Pinpoint the cell where the given text exists, returning its (x, y) midpoint coordinate. 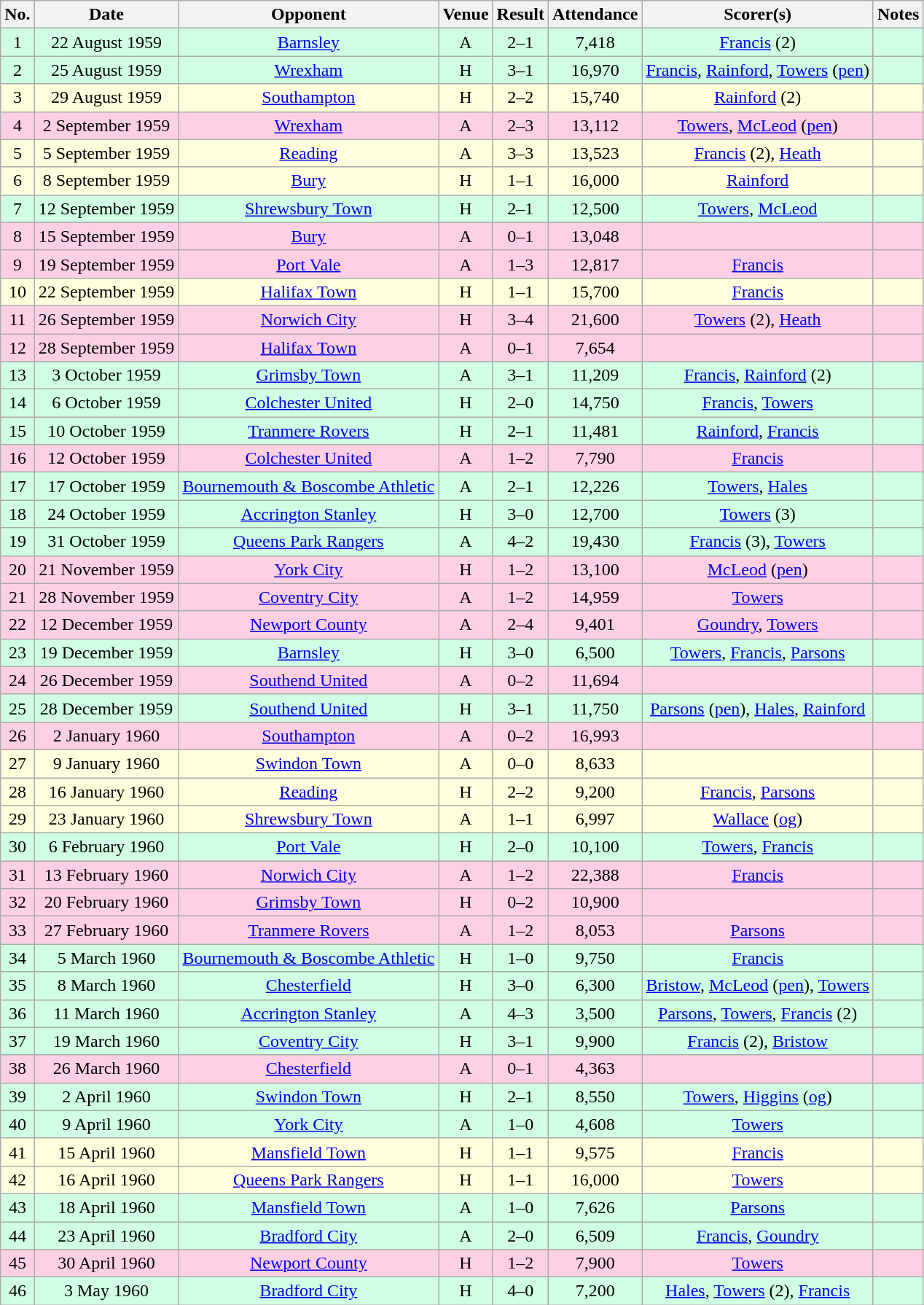
9 (17, 264)
No. (17, 15)
16,993 (595, 736)
12,817 (595, 264)
28 (17, 791)
18 April 1960 (106, 1207)
14,959 (595, 597)
12 September 1959 (106, 209)
12 (17, 348)
12 December 1959 (106, 625)
23 April 1960 (106, 1236)
2 April 1960 (106, 1096)
Goundry, Towers (758, 625)
11,481 (595, 431)
5 (17, 153)
17 October 1959 (106, 486)
11,209 (595, 375)
8 March 1960 (106, 986)
7,654 (595, 348)
30 (17, 847)
2–4 (520, 625)
Date (106, 15)
3 October 1959 (106, 375)
Towers, Hales (758, 486)
7,626 (595, 1207)
44 (17, 1236)
38 (17, 1069)
31 (17, 875)
21 (17, 597)
Towers, Francis (758, 847)
5 September 1959 (106, 153)
19 September 1959 (106, 264)
14,750 (595, 403)
25 August 1959 (106, 70)
25 (17, 708)
23 January 1960 (106, 819)
Towers (3) (758, 514)
29 August 1959 (106, 98)
2 September 1959 (106, 125)
13,112 (595, 125)
16,970 (595, 70)
7 (17, 209)
3 (17, 98)
Attendance (595, 15)
46 (17, 1291)
11,694 (595, 680)
45 (17, 1263)
9,750 (595, 958)
13,100 (595, 569)
Francis (2) (758, 42)
19 March 1960 (106, 1041)
Francis, Towers (758, 403)
12,226 (595, 486)
10,900 (595, 903)
Rainford (758, 181)
15,700 (595, 292)
9 January 1960 (106, 763)
22,388 (595, 875)
1–3 (520, 264)
36 (17, 1013)
Venue (466, 15)
26 September 1959 (106, 319)
13,523 (595, 153)
7,418 (595, 42)
Francis (2), Heath (758, 153)
33 (17, 930)
26 December 1959 (106, 680)
27 February 1960 (106, 930)
37 (17, 1041)
21 November 1959 (106, 569)
28 November 1959 (106, 597)
4–3 (520, 1013)
Wallace (og) (758, 819)
30 April 1960 (106, 1263)
Francis, Goundry (758, 1236)
Bristow, McLeod (pen), Towers (758, 986)
4 (17, 125)
8 September 1959 (106, 181)
29 (17, 819)
Francis, Parsons (758, 791)
15 September 1959 (106, 236)
35 (17, 986)
McLeod (pen) (758, 569)
6,509 (595, 1236)
13 (17, 375)
8,633 (595, 763)
39 (17, 1096)
9,401 (595, 625)
Francis (3), Towers (758, 542)
3–3 (520, 153)
10 (17, 292)
7,900 (595, 1263)
2 (17, 70)
12,500 (595, 209)
22 August 1959 (106, 42)
14 (17, 403)
9,900 (595, 1041)
18 (17, 514)
4,608 (595, 1124)
20 (17, 569)
5 March 1960 (106, 958)
Francis (2), Bristow (758, 1041)
19 December 1959 (106, 652)
13 February 1960 (106, 875)
6,997 (595, 819)
10,100 (595, 847)
3 May 1960 (106, 1291)
19 (17, 542)
7,790 (595, 459)
10 October 1959 (106, 431)
8,053 (595, 930)
6 (17, 181)
12,700 (595, 514)
9 April 1960 (106, 1124)
Rainford, Francis (758, 431)
8,550 (595, 1096)
12 October 1959 (106, 459)
16 April 1960 (106, 1180)
Opponent (309, 15)
40 (17, 1124)
11 March 1960 (106, 1013)
22 September 1959 (106, 292)
3–4 (520, 319)
Towers, Higgins (og) (758, 1096)
Scorer(s) (758, 15)
2–3 (520, 125)
9,200 (595, 791)
Francis, Rainford, Towers (pen) (758, 70)
21,600 (595, 319)
Towers, McLeod (pen) (758, 125)
6 October 1959 (106, 403)
28 September 1959 (106, 348)
27 (17, 763)
Parsons, Towers, Francis (2) (758, 1013)
6 February 1960 (106, 847)
Rainford (2) (758, 98)
42 (17, 1180)
Towers, McLeod (758, 209)
22 (17, 625)
2 January 1960 (106, 736)
4–2 (520, 542)
7,200 (595, 1291)
1 (17, 42)
23 (17, 652)
20 February 1960 (106, 903)
3,500 (595, 1013)
31 October 1959 (106, 542)
Parsons (pen), Hales, Rainford (758, 708)
16 January 1960 (106, 791)
0–0 (520, 763)
6,500 (595, 652)
6,300 (595, 986)
32 (17, 903)
17 (17, 486)
41 (17, 1152)
16 (17, 459)
Towers, Francis, Parsons (758, 652)
Notes (898, 15)
Towers (2), Heath (758, 319)
15 April 1960 (106, 1152)
11,750 (595, 708)
34 (17, 958)
Result (520, 15)
8 (17, 236)
13,048 (595, 236)
24 October 1959 (106, 514)
24 (17, 680)
Hales, Towers (2), Francis (758, 1291)
4–0 (520, 1291)
26 March 1960 (106, 1069)
Francis, Rainford (2) (758, 375)
15,740 (595, 98)
19,430 (595, 542)
15 (17, 431)
43 (17, 1207)
28 December 1959 (106, 708)
9,575 (595, 1152)
26 (17, 736)
4,363 (595, 1069)
11 (17, 319)
